Return the (X, Y) coordinate for the center point of the cell that contains the specified text.  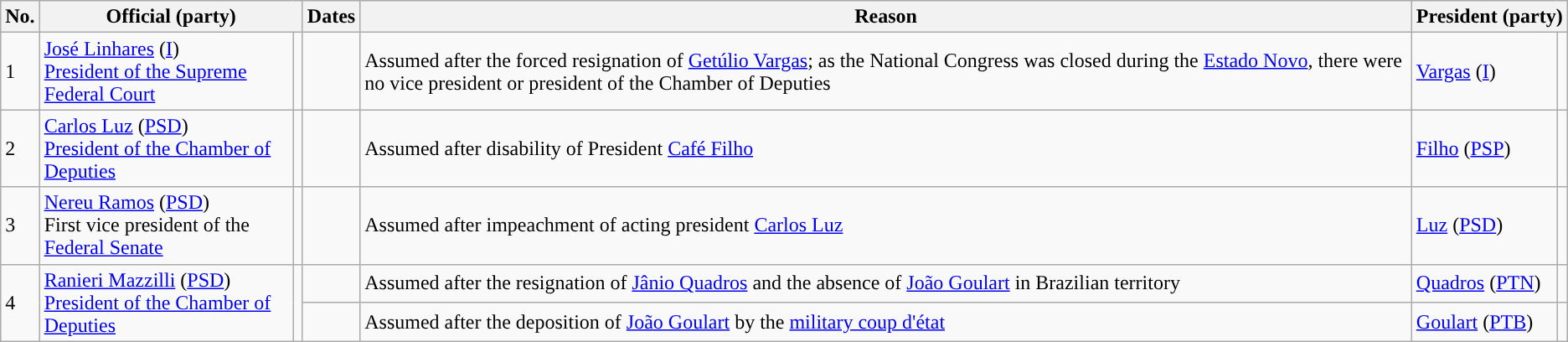
2 (20, 148)
Reason (886, 17)
Goulart (PTB) (1484, 322)
Assumed after impeachment of acting president Carlos Luz (886, 225)
4 (20, 303)
Nereu Ramos (PSD)First vice president of the Federal Senate (166, 225)
1 (20, 71)
Assumed after the deposition of João Goulart by the military coup d'état (886, 322)
Official (party) (171, 17)
Luz (PSD) (1484, 225)
Dates (331, 17)
Assumed after disability of President Café Filho (886, 148)
Ranieri Mazzilli (PSD)President of the Chamber of Deputies (166, 303)
José Linhares (I)President of the Supreme Federal Court (166, 71)
Vargas (I) (1484, 71)
President (party) (1489, 17)
Filho (PSP) (1484, 148)
Carlos Luz (PSD)President of the Chamber of Deputies (166, 148)
3 (20, 225)
No. (20, 17)
Assumed after the resignation of Jânio Quadros and the absence of João Goulart in Brazilian territory (886, 283)
Quadros (PTN) (1484, 283)
